Find where the given text appears and provide that cell's center as [x, y] coordinate. 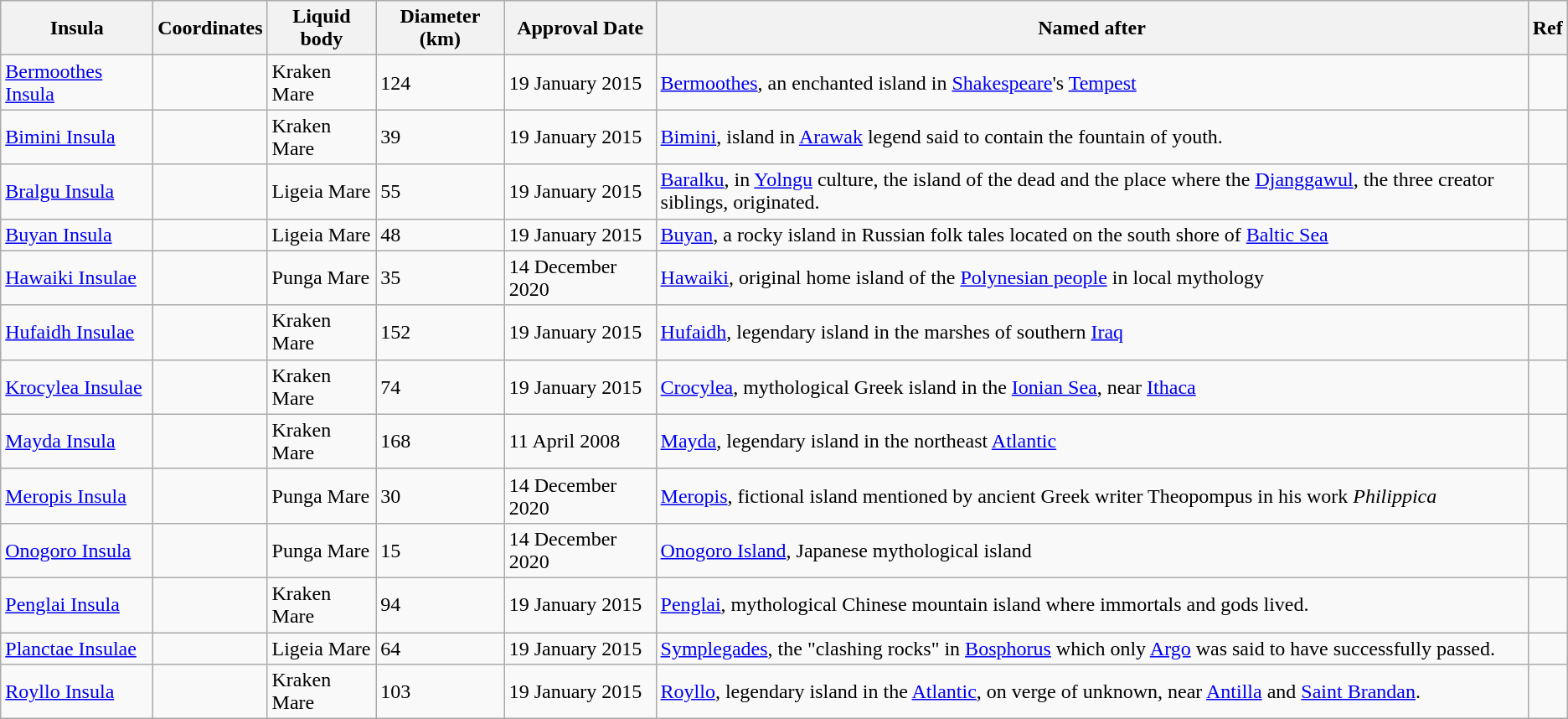
39 [441, 137]
Symplegades, the "clashing rocks" in Bosphorus which only Argo was said to have successfully passed. [1092, 648]
Insula [77, 28]
Baralku, in Yolngu culture, the island of the dead and the place where the Djanggawul, the three creator siblings, originated. [1092, 191]
Onogoro Insula [77, 550]
Liquid body [322, 28]
Bermoothes, an enchanted island in Shakespeare's Tempest [1092, 82]
Coordinates [210, 28]
11 April 2008 [580, 441]
Hufaidh, legendary island in the marshes of southern Iraq [1092, 332]
74 [441, 387]
55 [441, 191]
Onogoro Island, Japanese mythological island [1092, 550]
103 [441, 692]
Penglai Insula [77, 605]
Buyan Insula [77, 235]
Buyan, a rocky island in Russian folk tales located on the south shore of Baltic Sea [1092, 235]
Bimini, island in Arawak legend said to contain the fountain of youth. [1092, 137]
Hawaiki, original home island of the Polynesian people in local mythology [1092, 278]
Royllo, legendary island in the Atlantic, on verge of unknown, near Antilla and Saint Brandan. [1092, 692]
Penglai, mythological Chinese mountain island where immortals and gods lived. [1092, 605]
Royllo Insula [77, 692]
152 [441, 332]
Planctae Insulae [77, 648]
15 [441, 550]
94 [441, 605]
48 [441, 235]
Bimini Insula [77, 137]
64 [441, 648]
Krocylea Insulae [77, 387]
124 [441, 82]
Meropis Insula [77, 496]
30 [441, 496]
Approval Date [580, 28]
35 [441, 278]
Bermoothes Insula [77, 82]
Mayda Insula [77, 441]
Hufaidh Insulae [77, 332]
Meropis, fictional island mentioned by ancient Greek writer Theopompus in his work Philippica [1092, 496]
Crocylea, mythological Greek island in the Ionian Sea, near Ithaca [1092, 387]
Diameter (km) [441, 28]
Mayda, legendary island in the northeast Atlantic [1092, 441]
Hawaiki Insulae [77, 278]
Bralgu Insula [77, 191]
168 [441, 441]
Ref [1548, 28]
Named after [1092, 28]
